Identify which cell holds the provided text, then report its (x, y) central coordinate. 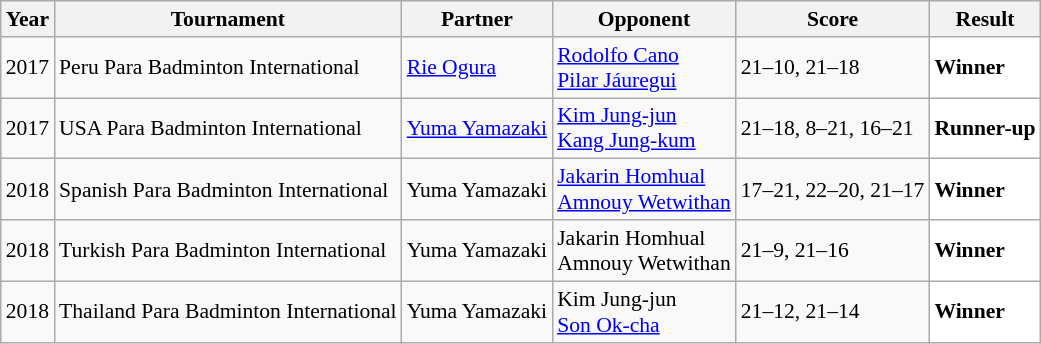
Thailand Para Badminton International (228, 312)
21–9, 21–16 (833, 250)
21–10, 21–18 (833, 68)
USA Para Badminton International (228, 128)
21–18, 8–21, 16–21 (833, 128)
Partner (477, 19)
Runner-up (984, 128)
Peru Para Badminton International (228, 68)
Spanish Para Badminton International (228, 190)
Turkish Para Badminton International (228, 250)
Score (833, 19)
Opponent (644, 19)
Kim Jung-jun Kang Jung-kum (644, 128)
Rie Ogura (477, 68)
Rodolfo Cano Pilar Jáuregui (644, 68)
Tournament (228, 19)
Result (984, 19)
Kim Jung-jun Son Ok-cha (644, 312)
Year (28, 19)
17–21, 22–20, 21–17 (833, 190)
21–12, 21–14 (833, 312)
